Detect which cell encompasses the target text, then output its [x, y] center coordinate. 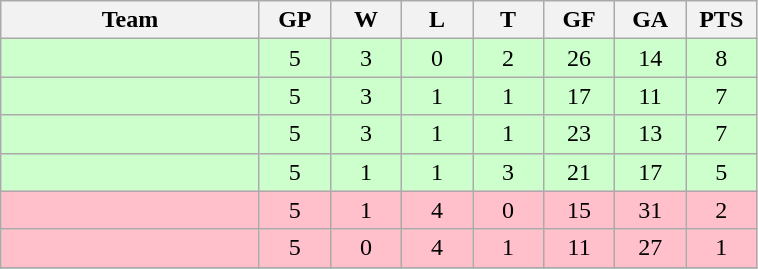
8 [722, 58]
15 [580, 210]
Team [130, 20]
23 [580, 134]
GP [294, 20]
L [436, 20]
PTS [722, 20]
T [508, 20]
W [366, 20]
26 [580, 58]
21 [580, 172]
14 [650, 58]
GF [580, 20]
13 [650, 134]
31 [650, 210]
27 [650, 248]
GA [650, 20]
